Find where the given text appears and provide that cell's center as [X, Y] coordinate. 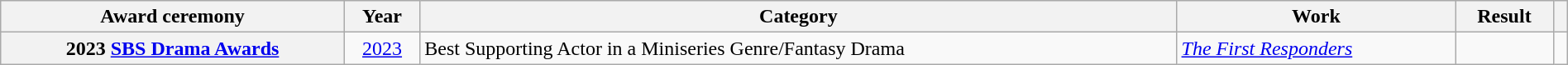
Year [382, 17]
Result [1504, 17]
Best Supporting Actor in a Miniseries Genre/Fantasy Drama [799, 48]
Award ceremony [173, 17]
Category [799, 17]
2023 [382, 48]
Work [1317, 17]
2023 SBS Drama Awards [173, 48]
The First Responders [1317, 48]
